From the cell containing the given text, extract its center point as (X, Y) coordinate. 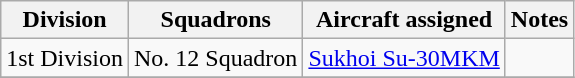
Aircraft assigned (404, 20)
1st Division (65, 58)
Notes (539, 20)
Sukhoi Su-30MKM (404, 58)
Division (65, 20)
Squadrons (216, 20)
No. 12 Squadron (216, 58)
